From the cell containing the given text, extract its center point as (X, Y) coordinate. 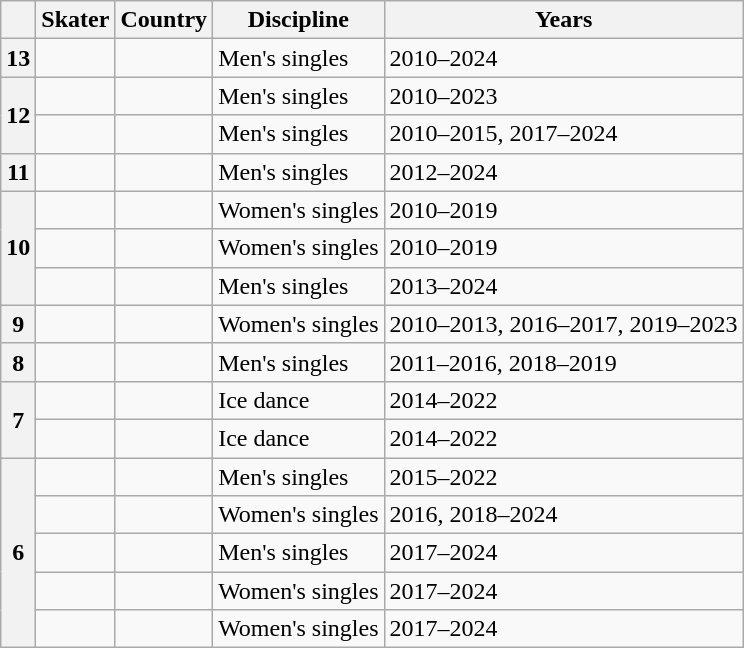
2010–2024 (564, 58)
11 (18, 172)
2011–2016, 2018–2019 (564, 362)
8 (18, 362)
2010–2013, 2016–2017, 2019–2023 (564, 324)
2015–2022 (564, 477)
2013–2024 (564, 286)
9 (18, 324)
2012–2024 (564, 172)
6 (18, 553)
Skater (76, 20)
13 (18, 58)
7 (18, 419)
12 (18, 115)
Country (164, 20)
Years (564, 20)
2010–2015, 2017–2024 (564, 134)
2016, 2018–2024 (564, 515)
10 (18, 248)
Discipline (298, 20)
2010–2023 (564, 96)
